Identify which cell holds the provided text, then report its [X, Y] central coordinate. 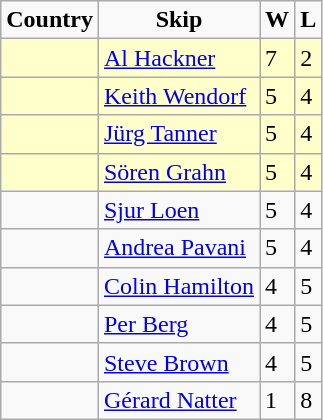
Steve Brown [178, 362]
L [308, 20]
Sören Grahn [178, 172]
7 [278, 58]
Country [50, 20]
Sjur Loen [178, 210]
Al Hackner [178, 58]
Per Berg [178, 324]
Jürg Tanner [178, 134]
1 [278, 400]
Colin Hamilton [178, 286]
2 [308, 58]
W [278, 20]
Gérard Natter [178, 400]
8 [308, 400]
Skip [178, 20]
Keith Wendorf [178, 96]
Andrea Pavani [178, 248]
